Identify which cell holds the provided text, then report its (x, y) central coordinate. 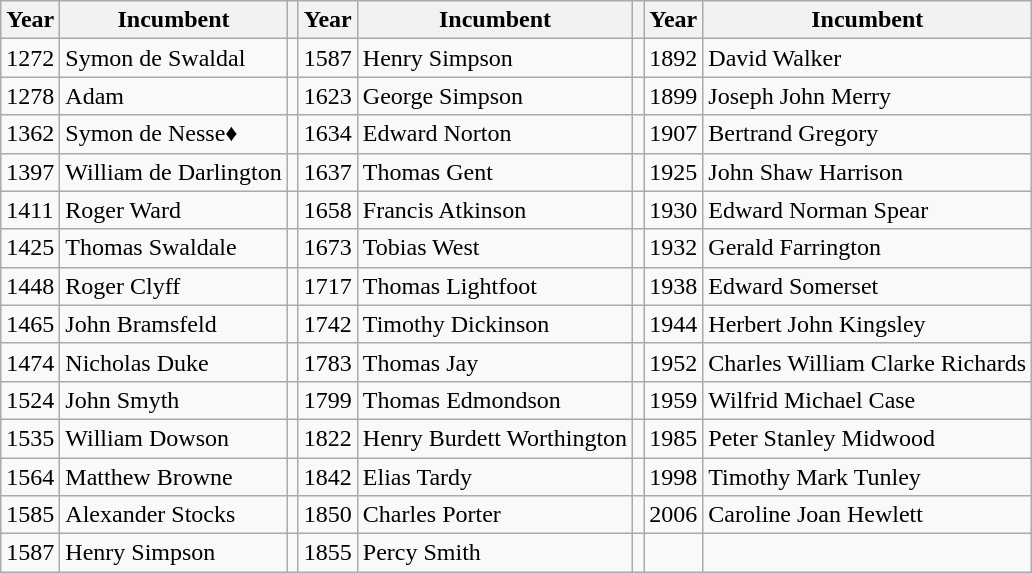
Gerald Farrington (868, 248)
Symon de Swaldal (174, 58)
Matthew Browne (174, 477)
Elias Tardy (494, 477)
Herbert John Kingsley (868, 324)
1899 (674, 96)
1985 (674, 438)
Joseph John Merry (868, 96)
Thomas Gent (494, 172)
1658 (328, 210)
1892 (674, 58)
1959 (674, 400)
Bertrand Gregory (868, 134)
Roger Ward (174, 210)
1783 (328, 362)
1907 (674, 134)
Alexander Stocks (174, 515)
John Smyth (174, 400)
1362 (30, 134)
William Dowson (174, 438)
1623 (328, 96)
Edward Somerset (868, 286)
1944 (674, 324)
1448 (30, 286)
1564 (30, 477)
1799 (328, 400)
1938 (674, 286)
1535 (30, 438)
1850 (328, 515)
1397 (30, 172)
1855 (328, 553)
George Simpson (494, 96)
John Shaw Harrison (868, 172)
1272 (30, 58)
1742 (328, 324)
1411 (30, 210)
Francis Atkinson (494, 210)
William de Darlington (174, 172)
1925 (674, 172)
1637 (328, 172)
Edward Norton (494, 134)
Timothy Dickinson (494, 324)
Henry Burdett Worthington (494, 438)
1278 (30, 96)
1673 (328, 248)
Nicholas Duke (174, 362)
1998 (674, 477)
1930 (674, 210)
David Walker (868, 58)
Thomas Lightfoot (494, 286)
Tobias West (494, 248)
Charles Porter (494, 515)
1585 (30, 515)
John Bramsfeld (174, 324)
Symon de Nesse♦ (174, 134)
Thomas Swaldale (174, 248)
Wilfrid Michael Case (868, 400)
1634 (328, 134)
Adam (174, 96)
1524 (30, 400)
Timothy Mark Tunley (868, 477)
Caroline Joan Hewlett (868, 515)
1932 (674, 248)
Percy Smith (494, 553)
1474 (30, 362)
1842 (328, 477)
Peter Stanley Midwood (868, 438)
1952 (674, 362)
Thomas Jay (494, 362)
1425 (30, 248)
1822 (328, 438)
Roger Clyff (174, 286)
1717 (328, 286)
Charles William Clarke Richards (868, 362)
Thomas Edmondson (494, 400)
1465 (30, 324)
2006 (674, 515)
Edward Norman Spear (868, 210)
